Output the [x, y] coordinate of the center of the cell containing the given text.  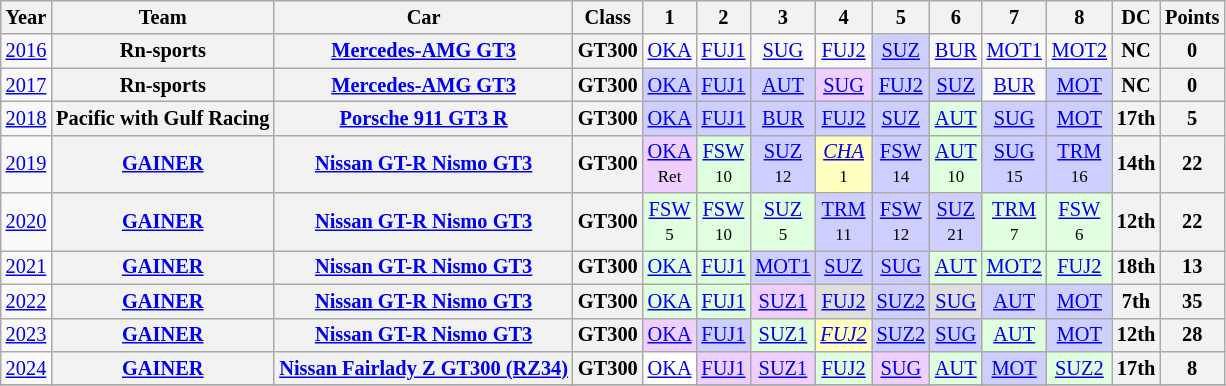
SUZ12 [782, 164]
DC [1136, 17]
13 [1192, 267]
Year [26, 17]
Class [608, 17]
35 [1192, 301]
AUT10 [956, 164]
3 [782, 17]
14th [1136, 164]
CHA1 [844, 164]
6 [956, 17]
2022 [26, 301]
1 [670, 17]
7 [1014, 17]
TRM11 [844, 222]
2021 [26, 267]
2024 [26, 368]
FSW6 [1080, 222]
TRM7 [1014, 222]
Team [162, 17]
2023 [26, 335]
Car [424, 17]
OKARet [670, 164]
2016 [26, 51]
TRM16 [1080, 164]
2019 [26, 164]
SUZ5 [782, 222]
Pacific with Gulf Racing [162, 118]
FSW5 [670, 222]
Points [1192, 17]
SUG15 [1014, 164]
FSW12 [901, 222]
2 [723, 17]
7th [1136, 301]
Nissan Fairlady Z GT300 (RZ34) [424, 368]
28 [1192, 335]
2020 [26, 222]
2017 [26, 85]
FSW14 [901, 164]
18th [1136, 267]
SUZ21 [956, 222]
2018 [26, 118]
4 [844, 17]
Porsche 911 GT3 R [424, 118]
